Identify which cell holds the provided text, then report its [x, y] central coordinate. 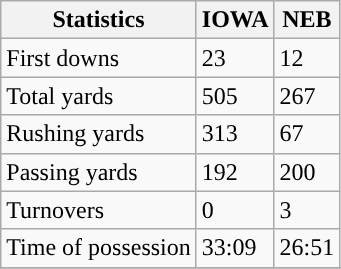
NEB [307, 20]
200 [307, 172]
Passing yards [99, 172]
3 [307, 210]
First downs [99, 58]
313 [235, 134]
Total yards [99, 96]
23 [235, 58]
Time of possession [99, 248]
12 [307, 58]
33:09 [235, 248]
Rushing yards [99, 134]
IOWA [235, 20]
Statistics [99, 20]
192 [235, 172]
267 [307, 96]
67 [307, 134]
Turnovers [99, 210]
26:51 [307, 248]
505 [235, 96]
0 [235, 210]
